Pinpoint the cell where the given text exists, returning its [X, Y] midpoint coordinate. 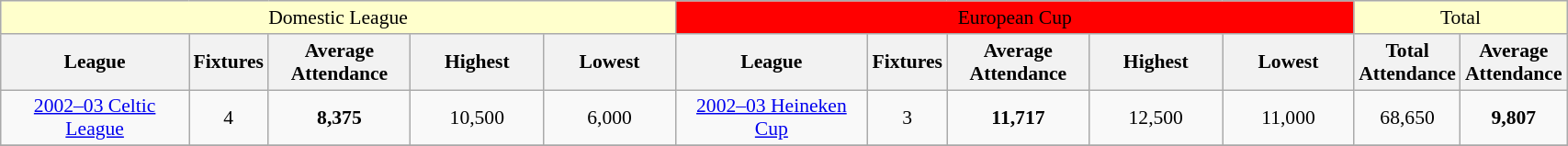
9,807 [1514, 118]
4 [229, 118]
12,500 [1156, 118]
European Cup [1014, 17]
11,717 [1018, 118]
3 [907, 118]
6,000 [610, 118]
10,500 [478, 118]
2002–03 Heineken Cup [772, 118]
68,650 [1407, 118]
8,375 [340, 118]
Total Attendance [1407, 62]
Total [1461, 17]
2002–03 Celtic League [96, 118]
Domestic League [338, 17]
11,000 [1289, 118]
